Output the (x, y) coordinate of the center of the cell containing the given text.  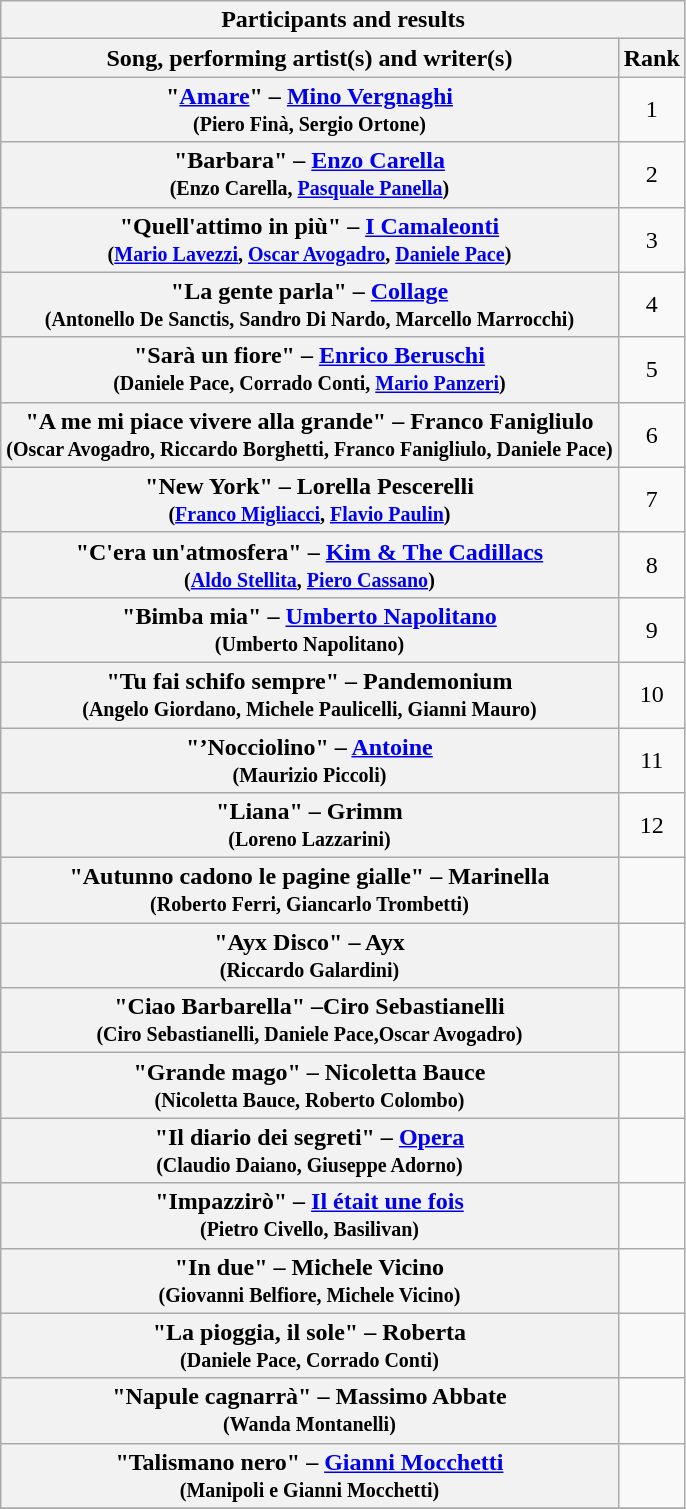
Participants and results (344, 20)
3 (652, 240)
"Grande mago" – Nicoletta Bauce (Nicoletta Bauce, Roberto Colombo) (310, 1086)
"Tu fai schifo sempre" – Pandemonium (Angelo Giordano, Michele Paulicelli, Gianni Mauro) (310, 694)
"Napule cagnarrà" – Massimo Abbate (Wanda Montanelli) (310, 1410)
"Autunno cadono le pagine gialle" – Marinella (Roberto Ferri, Giancarlo Trombetti) (310, 890)
"La gente parla" – Collage (Antonello De Sanctis, Sandro Di Nardo, Marcello Marrocchi) (310, 304)
"Quell'attimo in più" – I Camaleonti (Mario Lavezzi, Oscar Avogadro, Daniele Pace) (310, 240)
"Impazzirò" – Il était une fois (Pietro Civello, Basilivan) (310, 1216)
12 (652, 826)
Song, performing artist(s) and writer(s) (310, 58)
"In due" – Michele Vicino (Giovanni Belfiore, Michele Vicino) (310, 1280)
"A me mi piace vivere alla grande" – Franco Fanigliulo (Oscar Avogadro, Riccardo Borghetti, Franco Fanigliulo, Daniele Pace) (310, 434)
"’Nocciolino" – Antoine (Maurizio Piccoli) (310, 760)
2 (652, 174)
4 (652, 304)
"C'era un'atmosfera" – Kim & The Cadillacs (Aldo Stellita, Piero Cassano) (310, 564)
6 (652, 434)
9 (652, 630)
"Ciao Barbarella" –Ciro Sebastianelli (Ciro Sebastianelli, Daniele Pace,Oscar Avogadro) (310, 1020)
8 (652, 564)
1 (652, 110)
"Sarà un fiore" – Enrico Beruschi (Daniele Pace, Corrado Conti, Mario Panzeri) (310, 370)
5 (652, 370)
"New York" – Lorella Pescerelli (Franco Migliacci, Flavio Paulin) (310, 500)
"La pioggia, il sole" – Roberta (Daniele Pace, Corrado Conti) (310, 1346)
10 (652, 694)
"Liana" – Grimm (Loreno Lazzarini) (310, 826)
11 (652, 760)
"Talismano nero" – Gianni Mocchetti (Manipoli e Gianni Mocchetti) (310, 1476)
"Ayx Disco" – Ayx (Riccardo Galardini) (310, 956)
"Amare" – Mino Vergnaghi (Piero Finà, Sergio Ortone) (310, 110)
"Barbara" – Enzo Carella (Enzo Carella, Pasquale Panella) (310, 174)
"Bimba mia" – Umberto Napolitano (Umberto Napolitano) (310, 630)
"Il diario dei segreti" – Opera (Claudio Daiano, Giuseppe Adorno) (310, 1150)
7 (652, 500)
Rank (652, 58)
